Locate the cell with the specified text and output its (X, Y) center coordinate. 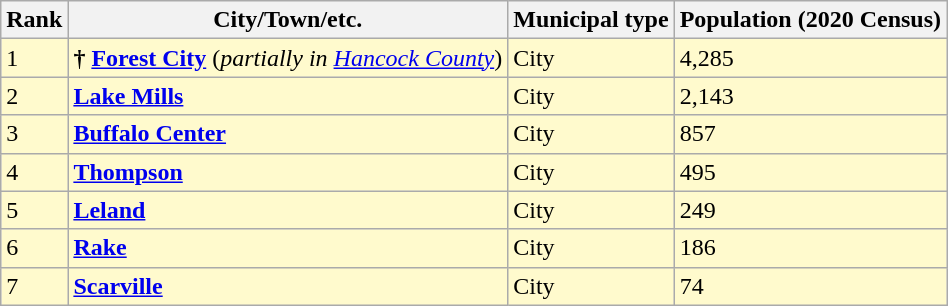
4 (34, 172)
Municipal type (591, 20)
3 (34, 134)
6 (34, 248)
Buffalo Center (288, 134)
Leland (288, 210)
† Forest City (partially in Hancock County) (288, 58)
249 (810, 210)
2 (34, 96)
2,143 (810, 96)
74 (810, 286)
Thompson (288, 172)
495 (810, 172)
Population (2020 Census) (810, 20)
City/Town/etc. (288, 20)
Scarville (288, 286)
7 (34, 286)
186 (810, 248)
5 (34, 210)
4,285 (810, 58)
857 (810, 134)
1 (34, 58)
Rake (288, 248)
Lake Mills (288, 96)
Rank (34, 20)
